Capture the cell that displays the provided text and extract its [X, Y] central coordinate. 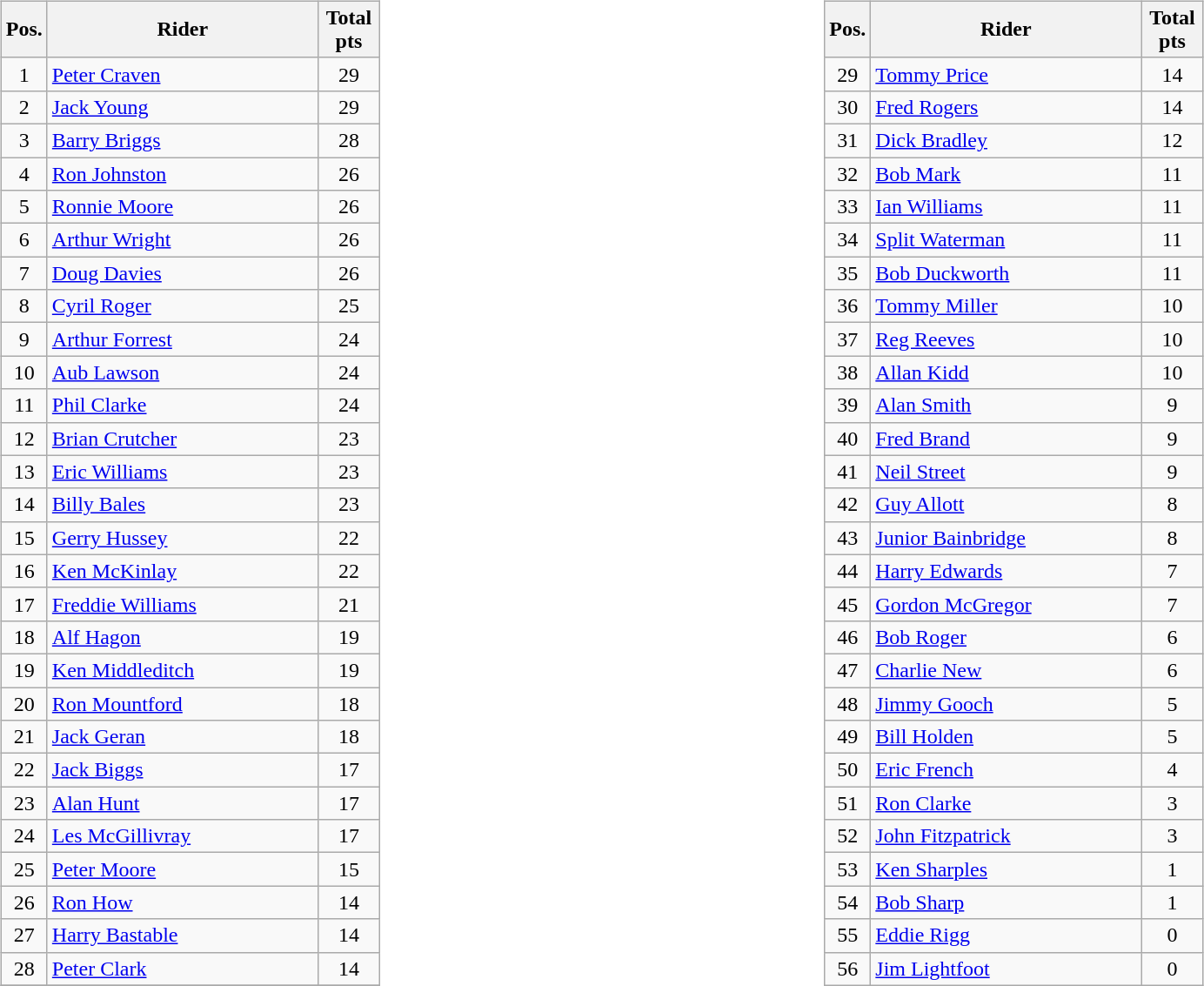
49 [847, 737]
Eric Williams [183, 472]
Ron Johnston [183, 173]
Brian Crutcher [183, 439]
Ken Middleditch [183, 670]
20 [24, 704]
Alan Hunt [183, 803]
Neil Street [1006, 472]
Dick Bradley [1006, 140]
30 [847, 107]
31 [847, 140]
39 [847, 406]
32 [847, 173]
Peter Craven [183, 74]
48 [847, 704]
Phil Clarke [183, 406]
Bill Holden [1006, 737]
Jim Lightfoot [1006, 969]
54 [847, 902]
Reg Reeves [1006, 339]
Peter Clark [183, 969]
Bob Mark [1006, 173]
Ron How [183, 902]
Tommy Price [1006, 74]
Gordon McGregor [1006, 604]
Fred Brand [1006, 439]
Jack Young [183, 107]
Jack Geran [183, 737]
Ian Williams [1006, 207]
37 [847, 339]
Arthur Wright [183, 240]
Arthur Forrest [183, 339]
2 [24, 107]
Cyril Roger [183, 306]
51 [847, 803]
42 [847, 505]
53 [847, 869]
41 [847, 472]
52 [847, 836]
Alan Smith [1006, 406]
16 [24, 571]
Tommy Miller [1006, 306]
Harry Edwards [1006, 571]
38 [847, 372]
40 [847, 439]
Eddie Rigg [1006, 936]
Freddie Williams [183, 604]
55 [847, 936]
Guy Allott [1006, 505]
34 [847, 240]
47 [847, 670]
Les McGillivray [183, 836]
Barry Briggs [183, 140]
Aub Lawson [183, 372]
35 [847, 273]
Fred Rogers [1006, 107]
44 [847, 571]
Jack Biggs [183, 770]
50 [847, 770]
13 [24, 472]
Bob Sharp [1006, 902]
Ron Mountford [183, 704]
45 [847, 604]
Harry Bastable [183, 936]
36 [847, 306]
Bob Roger [1006, 637]
Charlie New [1006, 670]
43 [847, 538]
Ronnie Moore [183, 207]
56 [847, 969]
Ron Clarke [1006, 803]
Split Waterman [1006, 240]
John Fitzpatrick [1006, 836]
Allan Kidd [1006, 372]
Ken Sharples [1006, 869]
27 [24, 936]
Billy Bales [183, 505]
46 [847, 637]
Alf Hagon [183, 637]
Ken McKinlay [183, 571]
Jimmy Gooch [1006, 704]
Eric French [1006, 770]
Peter Moore [183, 869]
Bob Duckworth [1006, 273]
Doug Davies [183, 273]
Gerry Hussey [183, 538]
33 [847, 207]
Junior Bainbridge [1006, 538]
